Scan for the cell matching the given text and deliver its [x, y] coordinate at center. 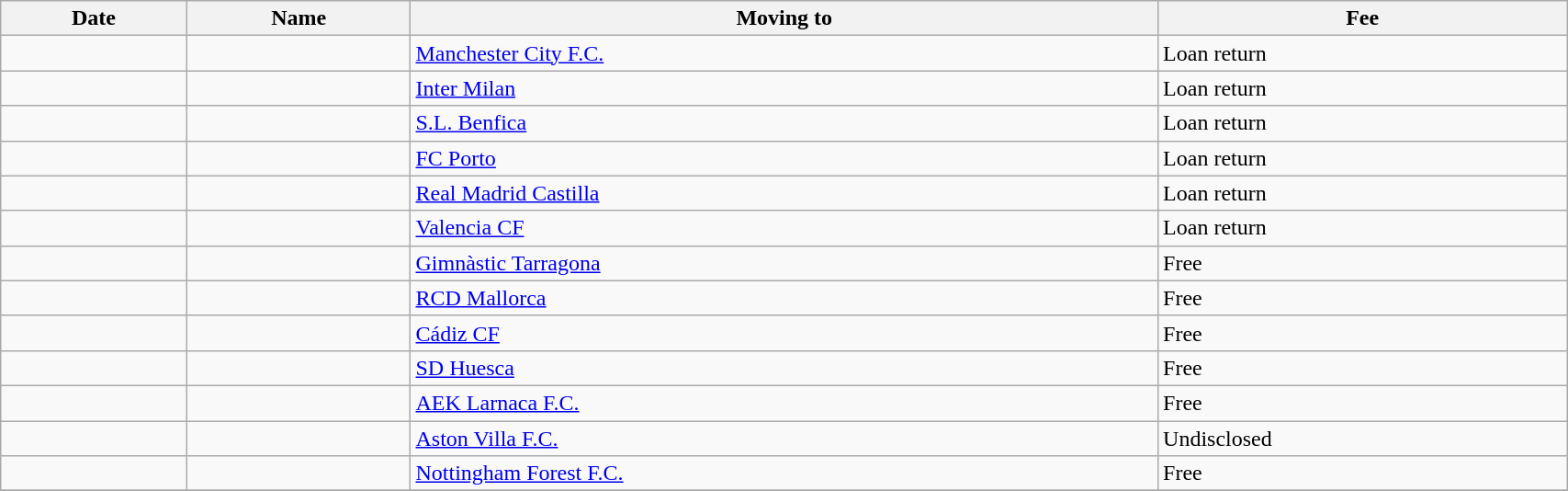
Nottingham Forest F.C. [784, 474]
Name [299, 18]
Fee [1363, 18]
SD Huesca [784, 368]
Inter Milan [784, 88]
Manchester City F.C. [784, 53]
Cádiz CF [784, 333]
Gimnàstic Tarragona [784, 263]
Aston Villa F.C. [784, 439]
RCD Mallorca [784, 298]
Real Madrid Castilla [784, 193]
Date [94, 18]
S.L. Benfica [784, 123]
Undisclosed [1363, 439]
Valencia CF [784, 228]
AEK Larnaca F.C. [784, 403]
FC Porto [784, 158]
Moving to [784, 18]
